Locate the cell with the specified text and output its [X, Y] center coordinate. 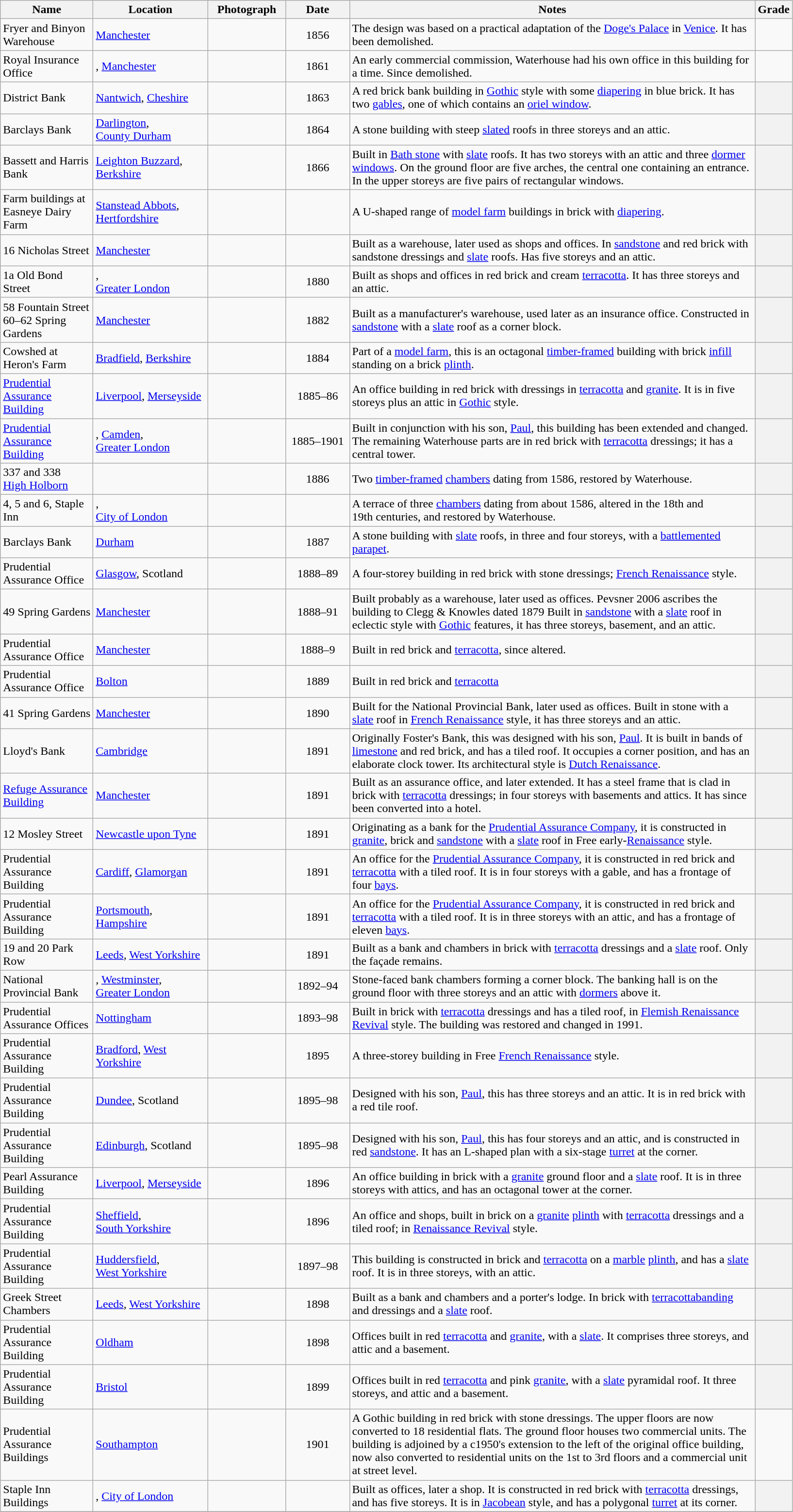
Designed with his son, Paul, this has three storeys and an attic. It is in red brick with a red tile roof. [552, 1101]
1882 [317, 320]
Built in brick with terracotta dressings and has a tiled roof, in Flemish Renaissance Revival style. The building was restored and changed in 1991. [552, 1018]
Glasgow, Scotland [150, 573]
Sheffield,South Yorkshire [150, 1221]
1884 [317, 358]
1888–91 [317, 612]
A three-storey building in Free French Renaissance style. [552, 1056]
A red brick bank building in Gothic style with some diapering in blue brick. It has two gables, one of which contains an oriel window. [552, 98]
, City of London [150, 1496]
Built in red brick and terracotta [552, 681]
1861 [317, 66]
1888–9 [317, 650]
Offices built in red terracotta and pink granite, with a slate pyramidal roof. It three storeys, and attic and a basement. [552, 1387]
1897–98 [317, 1266]
Darlington,County Durham [150, 129]
Part of a model farm, this is an octagonal timber-framed building with brick infill standing on a brick plinth. [552, 358]
An office building in red brick with dressings in terracotta and granite. It is in five storeys plus an attic in Gothic style. [552, 396]
1880 [317, 281]
Durham [150, 542]
337 and 338High Holborn [47, 479]
Two timber-framed chambers dating from 1586, restored by Waterhouse. [552, 479]
1892–94 [317, 986]
1856 [317, 35]
Nottingham [150, 1018]
Refuge Assurance Building [47, 796]
Leighton Buzzard, Berkshire [150, 167]
This building is constructed in brick and terracotta on a marble plinth, and has a slate roof. It is in three storeys, with an attic. [552, 1266]
1885–1901 [317, 440]
Built as a bank and chambers and a porter's lodge. In brick with terracottabanding and dressings and a slate roof. [552, 1304]
Stanstead Abbots, Hertfordshire [150, 212]
Dundee, Scotland [150, 1101]
, Westminster,Greater London [150, 986]
Built as a manufacturer's warehouse, used later as an insurance office. Constructed in sandstone with a slate roof as a corner block. [552, 320]
Royal Insurance Office [47, 66]
Bradfield, Berkshire [150, 358]
1889 [317, 681]
Greek Street Chambers [47, 1304]
A stone building with slate roofs, in three and four storeys, with a battlemented parapet. [552, 542]
1890 [317, 713]
1863 [317, 98]
Southampton [150, 1445]
Name [47, 10]
Bradford, West Yorkshire [150, 1056]
4, 5 and 6, Staple Inn [47, 510]
1886 [317, 479]
Grade [774, 10]
Fryer and Binyon Warehouse [47, 35]
An office and shops, built in brick on a granite plinth with terracotta dressings and a tiled roof; in Renaissance Revival style. [552, 1221]
Bristol [150, 1387]
A stone building with steep slated roofs in three storeys and an attic. [552, 129]
Photograph [247, 10]
12 Mosley Street [47, 833]
Lloyd's Bank [47, 751]
1893–98 [317, 1018]
58 Fountain Street60–62 Spring Gardens [47, 320]
,Greater London [150, 281]
49 Spring Gardens [47, 612]
1888–89 [317, 573]
Notes [552, 10]
Cowshed at Heron's Farm [47, 358]
1887 [317, 542]
Built as shops and offices in red brick and cream terracotta. It has three storeys and an attic. [552, 281]
1864 [317, 129]
16 Nicholas Street [47, 250]
Location [150, 10]
Staple Inn Buildings [47, 1496]
,City of London [150, 510]
1895 [317, 1056]
Built in red brick and terracotta, since altered. [552, 650]
Oldham [150, 1342]
A terrace of three chambers dating from about 1586, altered in the 18th and 19th centuries, and restored by Waterhouse. [552, 510]
A U-shaped range of model farm buildings in brick with diapering. [552, 212]
Pearl Assurance Building [47, 1184]
National Provincial Bank [47, 986]
, Manchester [150, 66]
The design was based on a practical adaptation of the Doge's Palace in Venice. It has been demolished. [552, 35]
1899 [317, 1387]
An early commercial commission, Waterhouse had his own office in this building for a time. Since demolished. [552, 66]
Stone-faced bank chambers forming a corner block. The banking hall is on the ground floor with three storeys and an attic with dormers above it. [552, 986]
1866 [317, 167]
Newcastle upon Tyne [150, 833]
A four-storey building in red brick with stone dressings; French Renaissance style. [552, 573]
Date [317, 10]
1a Old Bond Street [47, 281]
Cambridge [150, 751]
Nantwich, Cheshire [150, 98]
Edinburgh, Scotland [150, 1145]
Prudential Assurance Buildings [47, 1445]
Cardiff, Glamorgan [150, 872]
Offices built in red terracotta and granite, with a slate. It comprises three storeys, and attic and a basement. [552, 1342]
, Camden,Greater London [150, 440]
Built as a bank and chambers in brick with terracotta dressings and a slate roof. Only the façade remains. [552, 955]
Prudential Assurance Offices [47, 1018]
1901 [317, 1445]
Bolton [150, 681]
Bassett and Harris Bank [47, 167]
Portsmouth, Hampshire [150, 916]
1885–86 [317, 396]
District Bank [47, 98]
Farm buildings at Easneye Dairy Farm [47, 212]
41 Spring Gardens [47, 713]
19 and 20 Park Row [47, 955]
Huddersfield,West Yorkshire [150, 1266]
